Identify which cell holds the provided text, then report its [X, Y] central coordinate. 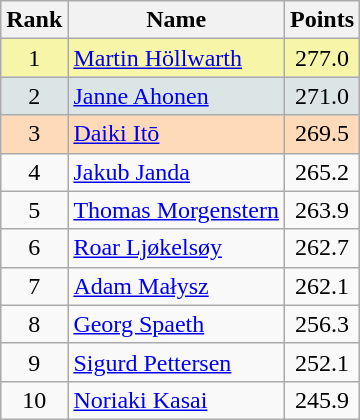
Martin Höllwarth [176, 58]
4 [34, 172]
8 [34, 324]
Points [322, 20]
Rank [34, 20]
7 [34, 286]
Daiki Itō [176, 134]
277.0 [322, 58]
6 [34, 248]
Jakub Janda [176, 172]
262.1 [322, 286]
Georg Spaeth [176, 324]
262.7 [322, 248]
263.9 [322, 210]
245.9 [322, 400]
1 [34, 58]
252.1 [322, 362]
3 [34, 134]
Noriaki Kasai [176, 400]
265.2 [322, 172]
256.3 [322, 324]
Adam Małysz [176, 286]
Janne Ahonen [176, 96]
5 [34, 210]
271.0 [322, 96]
Sigurd Pettersen [176, 362]
9 [34, 362]
Roar Ljøkelsøy [176, 248]
Thomas Morgenstern [176, 210]
Name [176, 20]
2 [34, 96]
269.5 [322, 134]
10 [34, 400]
